Locate the cell with the specified text and output its (x, y) center coordinate. 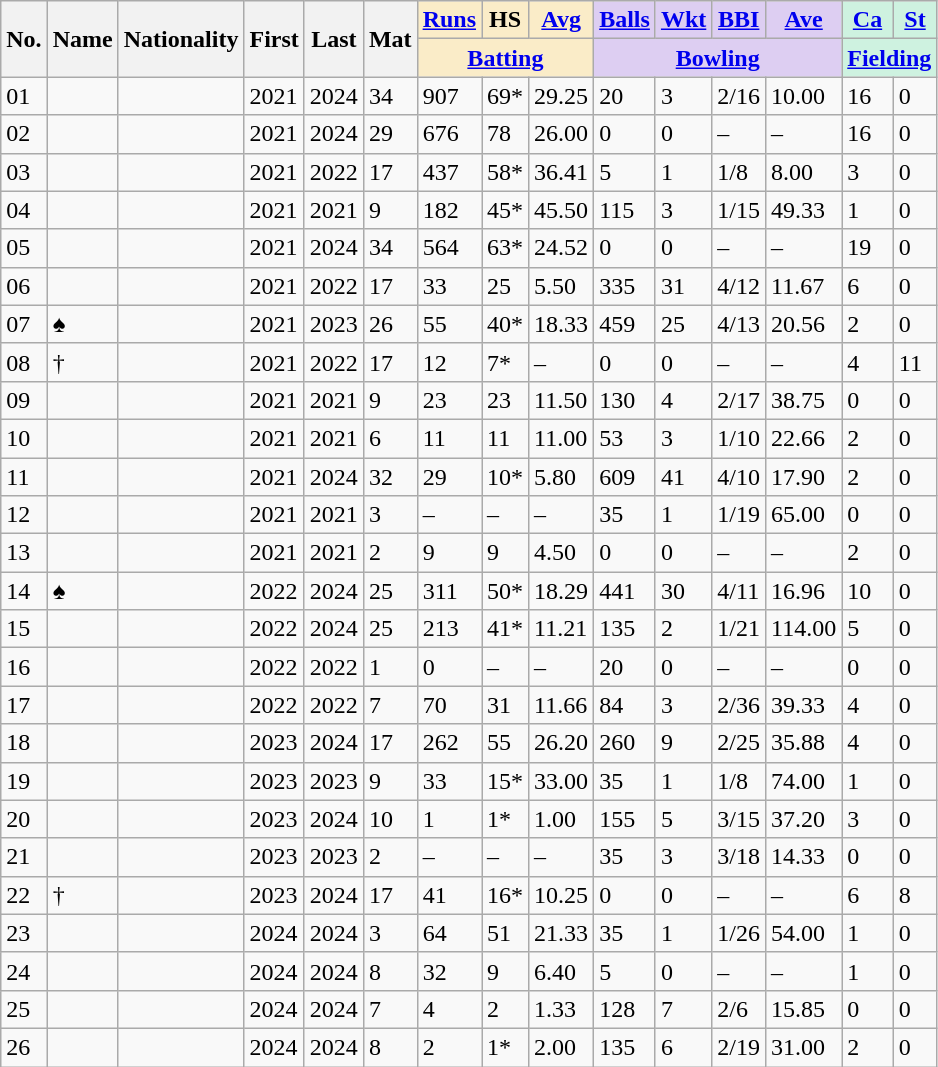
10* (506, 477)
26.20 (562, 743)
06 (24, 286)
Balls (625, 20)
04 (24, 210)
155 (625, 819)
907 (449, 96)
15* (506, 781)
BBI (739, 20)
31.00 (804, 1047)
128 (625, 1009)
No. (24, 39)
Bowling (718, 58)
130 (625, 400)
437 (449, 172)
2.00 (562, 1047)
First (274, 39)
1/10 (739, 438)
15 (24, 629)
1/15 (739, 210)
Runs (449, 20)
54.00 (804, 933)
260 (625, 743)
1/26 (739, 933)
24 (24, 971)
564 (449, 248)
HS (506, 20)
Batting (506, 58)
16.96 (804, 591)
441 (625, 591)
41* (506, 629)
10.00 (804, 96)
St (915, 20)
Fielding (890, 58)
65.00 (804, 515)
18 (24, 743)
69* (506, 96)
30 (683, 591)
676 (449, 134)
Wkt (683, 20)
21.33 (562, 933)
11.00 (562, 438)
16* (506, 895)
02 (24, 134)
45* (506, 210)
Ave (804, 20)
08 (24, 362)
2/6 (739, 1009)
262 (449, 743)
4.50 (562, 553)
2/16 (739, 96)
14 (24, 591)
6.40 (562, 971)
18.29 (562, 591)
609 (625, 477)
4/10 (739, 477)
182 (449, 210)
49.33 (804, 210)
1/21 (739, 629)
Nationality (181, 39)
4/13 (739, 324)
33.00 (562, 781)
3/18 (739, 857)
39.33 (804, 705)
5.80 (562, 477)
8.00 (804, 172)
2/19 (739, 1047)
4/12 (739, 286)
114.00 (804, 629)
213 (449, 629)
2/36 (739, 705)
18.33 (562, 324)
51 (506, 933)
11.21 (562, 629)
20.56 (804, 324)
335 (625, 286)
22 (24, 895)
Name (82, 39)
115 (625, 210)
40* (506, 324)
50* (506, 591)
1.33 (562, 1009)
07 (24, 324)
38.75 (804, 400)
11.50 (562, 400)
15.85 (804, 1009)
Ca (868, 20)
5.50 (562, 286)
11.67 (804, 286)
63* (506, 248)
26.00 (562, 134)
74.00 (804, 781)
24.52 (562, 248)
09 (24, 400)
3/15 (739, 819)
2/25 (739, 743)
1.00 (562, 819)
64 (449, 933)
36.41 (562, 172)
78 (506, 134)
Avg (562, 20)
37.20 (804, 819)
29.25 (562, 96)
21 (24, 857)
Mat (390, 39)
17.90 (804, 477)
10.25 (562, 895)
2/17 (739, 400)
53 (625, 438)
4/11 (739, 591)
45.50 (562, 210)
70 (449, 705)
1/19 (739, 515)
01 (24, 96)
7* (506, 362)
14.33 (804, 857)
84 (625, 705)
22.66 (804, 438)
11.66 (562, 705)
05 (24, 248)
03 (24, 172)
35.88 (804, 743)
13 (24, 553)
459 (625, 324)
311 (449, 591)
Last (334, 39)
58* (506, 172)
